Determine the (X, Y) coordinate at the center of the cell enclosing the given text.  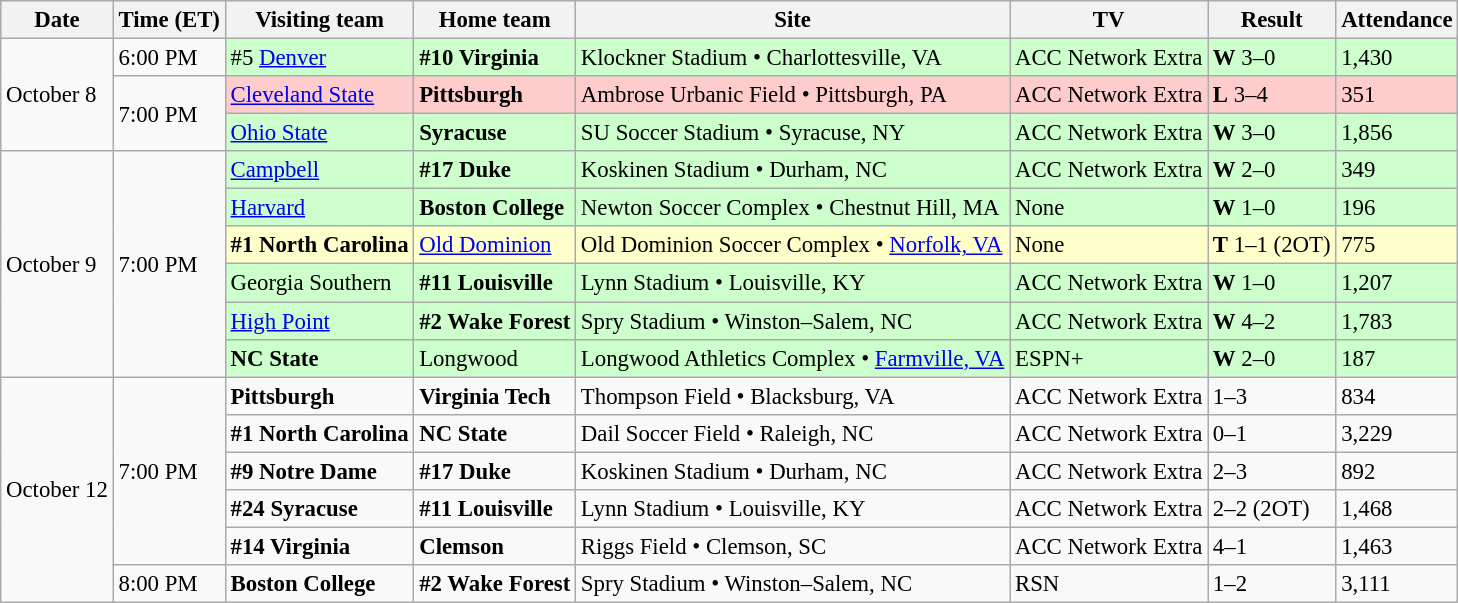
1–3 (1272, 396)
Home team (495, 20)
1,430 (1397, 58)
196 (1397, 208)
Cleveland State (320, 95)
ESPN+ (1109, 358)
3,111 (1397, 584)
3,229 (1397, 433)
October 9 (57, 264)
8:00 PM (169, 584)
L 3–4 (1272, 95)
RSN (1109, 584)
Visiting team (320, 20)
4–1 (1272, 546)
SU Soccer Stadium • Syracuse, NY (793, 133)
Old Dominion Soccer Complex • Norfolk, VA (793, 245)
Old Dominion (495, 245)
775 (1397, 245)
2–3 (1272, 471)
Georgia Southern (320, 283)
W 4–2 (1272, 321)
Ohio State (320, 133)
6:00 PM (169, 58)
0–1 (1272, 433)
Attendance (1397, 20)
October 12 (57, 490)
2–2 (2OT) (1272, 509)
Result (1272, 20)
Klockner Stadium • Charlottesville, VA (793, 58)
187 (1397, 358)
Riggs Field • Clemson, SC (793, 546)
Virginia Tech (495, 396)
349 (1397, 170)
High Point (320, 321)
#5 Denver (320, 58)
1,463 (1397, 546)
Longwood (495, 358)
892 (1397, 471)
#9 Notre Dame (320, 471)
#14 Virginia (320, 546)
Thompson Field • Blacksburg, VA (793, 396)
1,468 (1397, 509)
October 8 (57, 96)
Dail Soccer Field • Raleigh, NC (793, 433)
Newton Soccer Complex • Chestnut Hill, MA (793, 208)
1,783 (1397, 321)
351 (1397, 95)
T 1–1 (2OT) (1272, 245)
#24 Syracuse (320, 509)
1,856 (1397, 133)
Syracuse (495, 133)
Site (793, 20)
1,207 (1397, 283)
Date (57, 20)
1–2 (1272, 584)
#10 Virginia (495, 58)
Campbell (320, 170)
834 (1397, 396)
Longwood Athletics Complex • Farmville, VA (793, 358)
Ambrose Urbanic Field • Pittsburgh, PA (793, 95)
TV (1109, 20)
Harvard (320, 208)
Clemson (495, 546)
Time (ET) (169, 20)
